Determine the (x, y) coordinate at the center of the cell enclosing the given text.  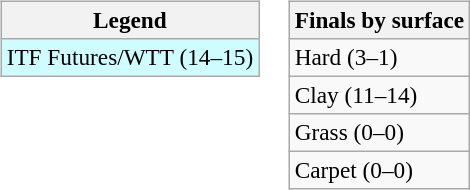
Clay (11–14) (379, 95)
Legend (130, 20)
Finals by surface (379, 20)
Hard (3–1) (379, 57)
Grass (0–0) (379, 133)
ITF Futures/WTT (14–15) (130, 57)
Carpet (0–0) (379, 171)
